Find where the given text appears and provide that cell's center as [x, y] coordinate. 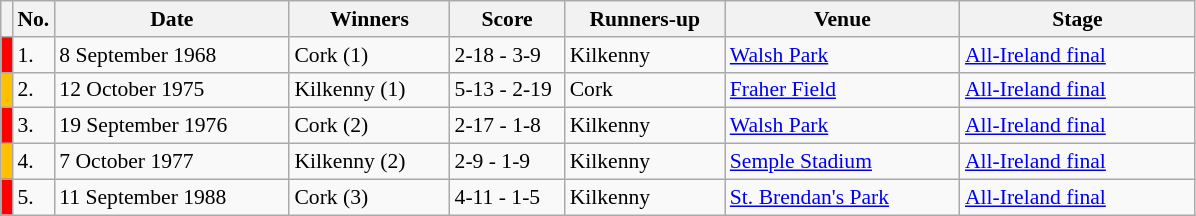
Cork (2) [369, 126]
Stage [1078, 19]
2. [33, 90]
Cork [645, 90]
Score [508, 19]
Kilkenny (2) [369, 162]
Runners-up [645, 19]
7 October 1977 [172, 162]
No. [33, 19]
8 September 1968 [172, 55]
Cork (1) [369, 55]
Date [172, 19]
St. Brendan's Park [842, 197]
3. [33, 126]
12 October 1975 [172, 90]
2-17 - 1-8 [508, 126]
11 September 1988 [172, 197]
2-18 - 3-9 [508, 55]
4-11 - 1-5 [508, 197]
2-9 - 1-9 [508, 162]
Venue [842, 19]
Kilkenny (1) [369, 90]
Cork (3) [369, 197]
5. [33, 197]
4. [33, 162]
1. [33, 55]
Winners [369, 19]
5-13 - 2-19 [508, 90]
Semple Stadium [842, 162]
Fraher Field [842, 90]
19 September 1976 [172, 126]
